Return the (X, Y) coordinate for the center point of the cell that contains the specified text.  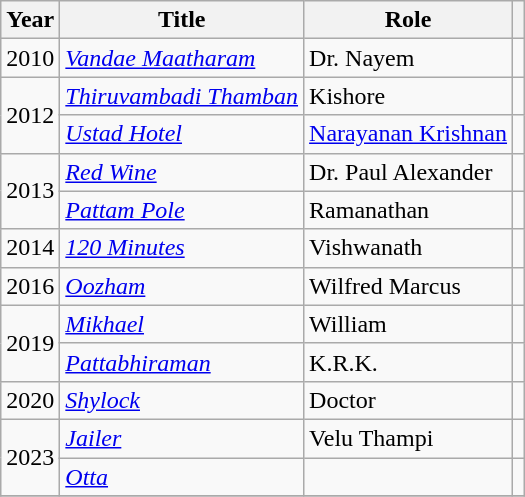
Role (408, 20)
Jailer (182, 438)
Pattam Pole (182, 210)
Kishore (408, 96)
Shylock (182, 400)
Vandae Maatharam (182, 58)
Year (30, 20)
Doctor (408, 400)
Wilfred Marcus (408, 286)
Narayanan Krishnan (408, 134)
Dr. Paul Alexander (408, 172)
Pattabhiraman (182, 362)
120 Minutes (182, 248)
Red Wine (182, 172)
Oozham (182, 286)
Otta (182, 477)
2023 (30, 457)
Ramanathan (408, 210)
2013 (30, 191)
K.R.K. (408, 362)
2020 (30, 400)
Title (182, 20)
2012 (30, 115)
Thiruvambadi Thamban (182, 96)
Velu Thampi (408, 438)
2019 (30, 343)
William (408, 324)
Dr. Nayem (408, 58)
2016 (30, 286)
2010 (30, 58)
Mikhael (182, 324)
Vishwanath (408, 248)
Ustad Hotel (182, 134)
2014 (30, 248)
